Capture the cell that displays the provided text and extract its (X, Y) central coordinate. 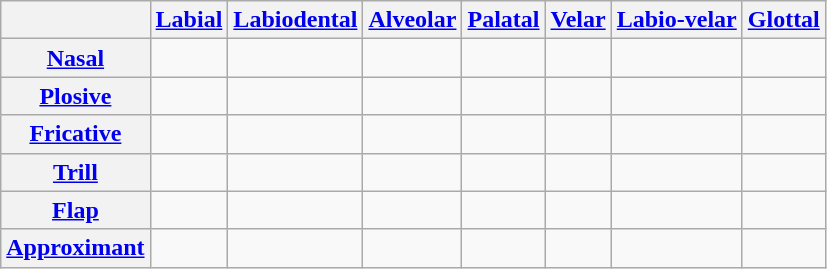
Labiodental (296, 20)
Labio-velar (676, 20)
Alveolar (412, 20)
Velar (578, 20)
Flap (76, 210)
Approximant (76, 248)
Trill (76, 172)
Palatal (504, 20)
Plosive (76, 96)
Glottal (784, 20)
Fricative (76, 134)
Labial (189, 20)
Nasal (76, 58)
